Determine the (X, Y) coordinate at the center of the cell enclosing the given text.  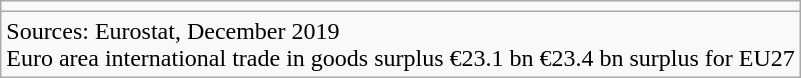
Sources: Eurostat, December 2019Euro area international trade in goods surplus €23.1 bn €23.4 bn surplus for EU27 (401, 44)
